Search for the cell housing the specified text and yield its [X, Y] center coordinate. 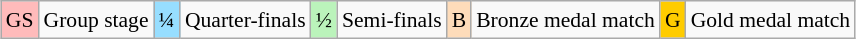
Gold medal match [771, 20]
¼ [167, 20]
G [673, 20]
Group stage [96, 20]
Quarter-finals [246, 20]
GS [20, 20]
Semi-finals [392, 20]
½ [324, 20]
Bronze medal match [566, 20]
B [460, 20]
